Capture the cell that displays the provided text and extract its (x, y) central coordinate. 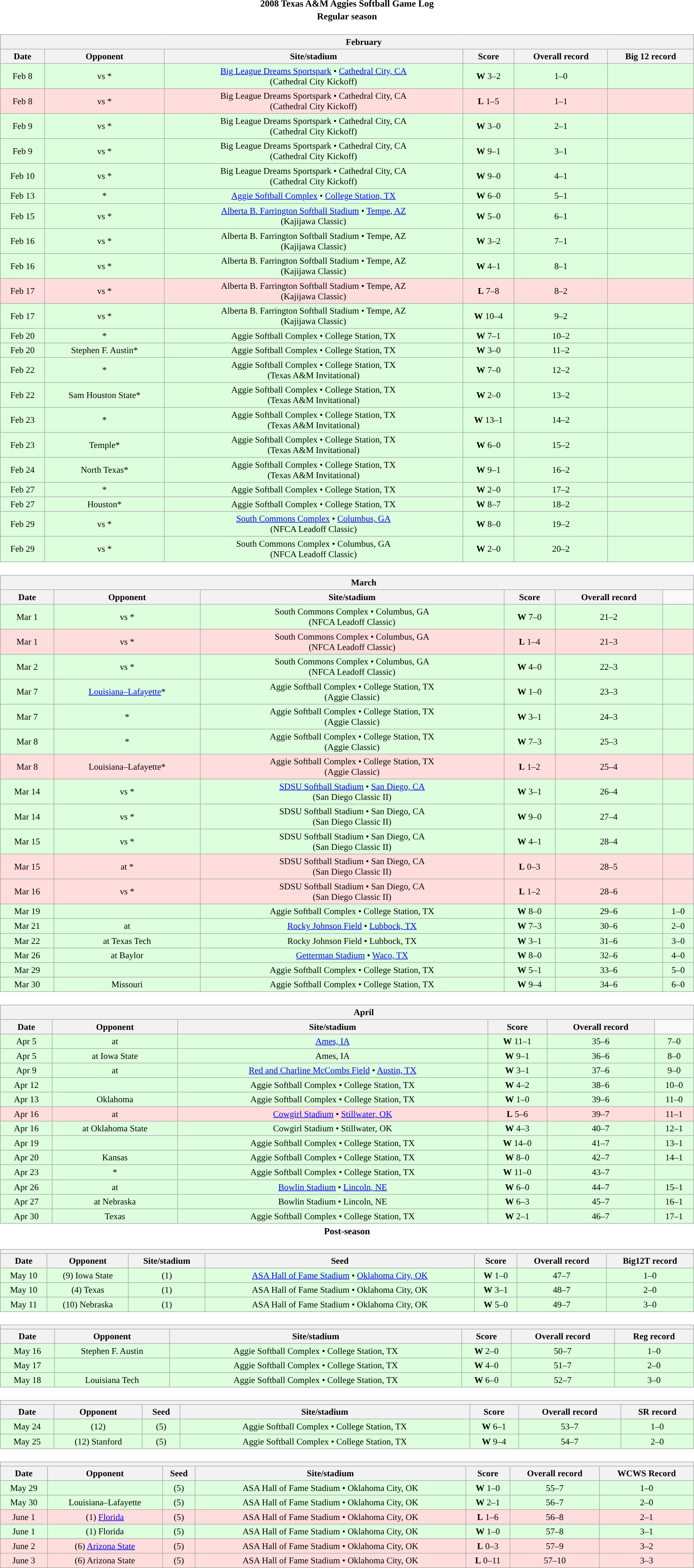
Louisiana Tech (112, 1380)
27–4 (609, 817)
Apr 26 (26, 1187)
June 3 (24, 1561)
19–2 (561, 524)
Louisiana–Lafayette (105, 1502)
15–1 (674, 1187)
Kansas (115, 1158)
Houston* (105, 504)
Big 12 record (651, 57)
40–7 (601, 1129)
W 13–1 (489, 420)
45–7 (601, 1201)
Mar 26 (27, 955)
57–9 (555, 1546)
29–6 (609, 911)
(9) Iowa State (88, 1275)
Apr 23 (26, 1172)
May 24 (27, 1427)
48–7 (562, 1290)
20–2 (561, 549)
Stephen F. Austin* (105, 350)
at Baylor (127, 955)
Feb 24 (22, 470)
31–6 (609, 940)
6–1 (561, 216)
11–0 (674, 1100)
5–1 (561, 196)
W 7–1 (489, 336)
W 4–3 (517, 1129)
Mar 30 (27, 984)
Reg record (654, 1336)
3–2 (647, 1546)
L 1–6 (488, 1517)
28–4 (609, 842)
W 10–4 (489, 316)
35–6 (601, 1041)
8–2 (561, 291)
44–7 (601, 1187)
W 11–1 (517, 1041)
4–1 (561, 177)
12–1 (674, 1129)
53–7 (570, 1427)
Apr 19 (26, 1143)
5–0 (679, 970)
May 11 (24, 1304)
L 7–8 (489, 291)
52–7 (562, 1380)
37–6 (601, 1070)
36–6 (601, 1056)
May 25 (27, 1441)
Temple* (105, 445)
W 4–2 (517, 1085)
11–2 (561, 350)
Apr 12 (26, 1085)
at Oklahoma State (115, 1129)
Apr 27 (26, 1201)
L 1–4 (529, 642)
25–3 (609, 742)
56–7 (555, 1502)
at Iowa State (115, 1056)
30–6 (609, 926)
(4) Texas (88, 1290)
Feb 15 (22, 216)
WCWS Record (647, 1473)
at * (127, 866)
May 17 (27, 1366)
16–1 (674, 1201)
13–2 (561, 395)
L 5–6 (517, 1114)
Feb 13 (22, 196)
Mar 22 (27, 940)
54–7 (570, 1441)
L 1–5 (489, 101)
18–2 (561, 504)
46–7 (601, 1216)
Apr 30 (26, 1216)
3–3 (647, 1561)
Oklahoma (115, 1100)
Missouri (127, 984)
14–2 (561, 420)
May 30 (24, 1502)
10–2 (561, 336)
14–1 (674, 1158)
24–3 (609, 717)
16–2 (561, 470)
22–3 (609, 667)
at Texas Tech (127, 940)
Stephen F. Austin (112, 1351)
February (347, 42)
L 0–11 (488, 1561)
17–2 (561, 490)
23–3 (609, 691)
W 5–1 (529, 970)
Sam Houston State* (105, 395)
34–6 (609, 984)
W 6–3 (517, 1201)
42–7 (601, 1158)
47–7 (562, 1275)
Mar 21 (27, 926)
Red and Charline McCombs Field • Austin, TX (332, 1070)
(12) Stanford (98, 1441)
39–7 (601, 1114)
10–0 (674, 1085)
4–0 (679, 955)
Mar 2 (27, 667)
W 14–0 (517, 1143)
57–10 (555, 1561)
13–1 (674, 1143)
May 18 (27, 1380)
39–6 (601, 1100)
W 11–0 (517, 1172)
17–1 (674, 1216)
7–1 (561, 241)
March (347, 582)
Feb 10 (22, 177)
7–0 (674, 1041)
Mar 19 (27, 911)
49–7 (562, 1304)
North Texas* (105, 470)
33–6 (609, 970)
Mar 29 (27, 970)
56–8 (555, 1517)
8–1 (561, 266)
W 6–1 (494, 1427)
57–8 (555, 1532)
55–7 (555, 1488)
May 29 (24, 1488)
41–7 (601, 1143)
(10) Nebraska (88, 1304)
43–7 (601, 1172)
W 8–7 (489, 504)
15–2 (561, 445)
26–4 (609, 791)
50–7 (562, 1351)
9–0 (674, 1070)
Apr 20 (26, 1158)
21–2 (609, 616)
Apr 13 (26, 1100)
1–1 (561, 101)
June 2 (24, 1546)
32–6 (609, 955)
Apr 9 (26, 1070)
Getterman Stadium • Waco, TX (352, 955)
28–6 (609, 892)
9–2 (561, 316)
April (347, 1012)
28–5 (609, 866)
May 16 (27, 1351)
25–4 (609, 767)
Big12T record (650, 1261)
at Nebraska (115, 1201)
Mar 16 (27, 892)
51–7 (562, 1366)
SR record (657, 1412)
(12) (98, 1427)
11–1 (674, 1114)
21–3 (609, 642)
38–6 (601, 1085)
6–0 (679, 984)
12–2 (561, 370)
8–0 (674, 1056)
Texas (115, 1216)
